For the text-containing cell, return its midpoint in (X, Y) coordinate format. 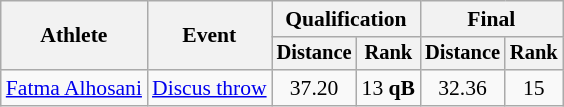
15 (534, 88)
Final (491, 19)
Event (210, 36)
37.20 (314, 88)
13 qB (389, 88)
Discus throw (210, 88)
Fatma Alhosani (74, 88)
Athlete (74, 36)
32.36 (462, 88)
Qualification (346, 19)
